For the text-containing cell, return its midpoint in [X, Y] coordinate format. 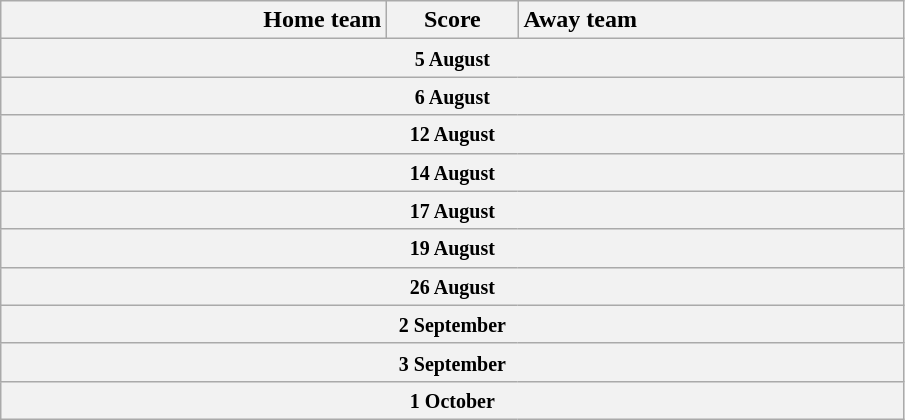
6 August [452, 96]
19 August [452, 248]
2 September [452, 324]
14 August [452, 172]
17 August [452, 210]
26 August [452, 286]
Score [452, 20]
Away team [711, 20]
1 October [452, 400]
12 August [452, 134]
Home team [194, 20]
3 September [452, 362]
5 August [452, 58]
